Output the [x, y] coordinate of the center of the cell containing the given text.  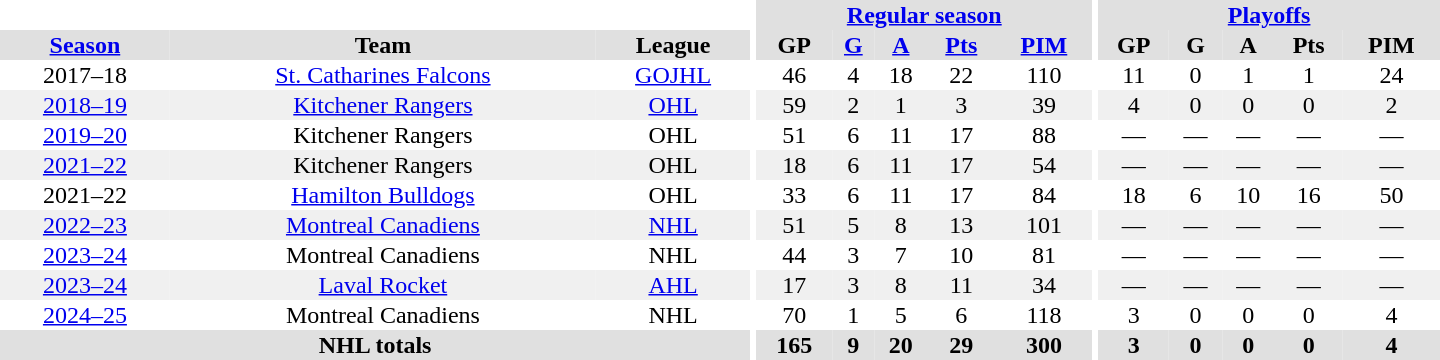
GOJHL [673, 75]
101 [1044, 225]
70 [794, 315]
29 [961, 345]
46 [794, 75]
300 [1044, 345]
39 [1044, 105]
NHL totals [375, 345]
League [673, 45]
54 [1044, 165]
Hamilton Bulldogs [383, 195]
59 [794, 105]
20 [900, 345]
34 [1044, 285]
9 [853, 345]
88 [1044, 135]
2024–25 [85, 315]
118 [1044, 315]
AHL [673, 285]
Playoffs [1269, 15]
Regular season [924, 15]
2017–18 [85, 75]
2019–20 [85, 135]
Laval Rocket [383, 285]
110 [1044, 75]
24 [1392, 75]
44 [794, 255]
84 [1044, 195]
2018–19 [85, 105]
165 [794, 345]
Season [85, 45]
2022–23 [85, 225]
13 [961, 225]
81 [1044, 255]
22 [961, 75]
7 [900, 255]
33 [794, 195]
16 [1309, 195]
50 [1392, 195]
St. Catharines Falcons [383, 75]
Team [383, 45]
